Output the (X, Y) coordinate of the center of the cell containing the given text.  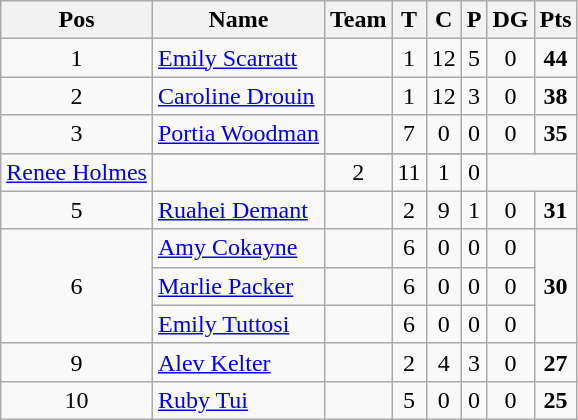
T (409, 20)
44 (556, 58)
Team (358, 20)
Name (238, 20)
Emily Scarratt (238, 58)
11 (409, 172)
38 (556, 96)
Portia Woodman (238, 134)
Ruahei Demant (238, 210)
7 (409, 134)
Pos (77, 20)
C (444, 20)
30 (556, 286)
4 (444, 362)
31 (556, 210)
Pts (556, 20)
25 (556, 400)
Alev Kelter (238, 362)
Ruby Tui (238, 400)
Marlie Packer (238, 286)
27 (556, 362)
Renee Holmes (77, 172)
P (474, 20)
Amy Cokayne (238, 248)
35 (556, 134)
Emily Tuttosi (238, 324)
Caroline Drouin (238, 96)
DG (510, 20)
10 (77, 400)
